Capture the cell that displays the provided text and extract its (X, Y) central coordinate. 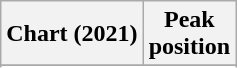
Peakposition (189, 34)
Chart (2021) (72, 34)
